Pinpoint the cell where the given text exists, returning its [X, Y] midpoint coordinate. 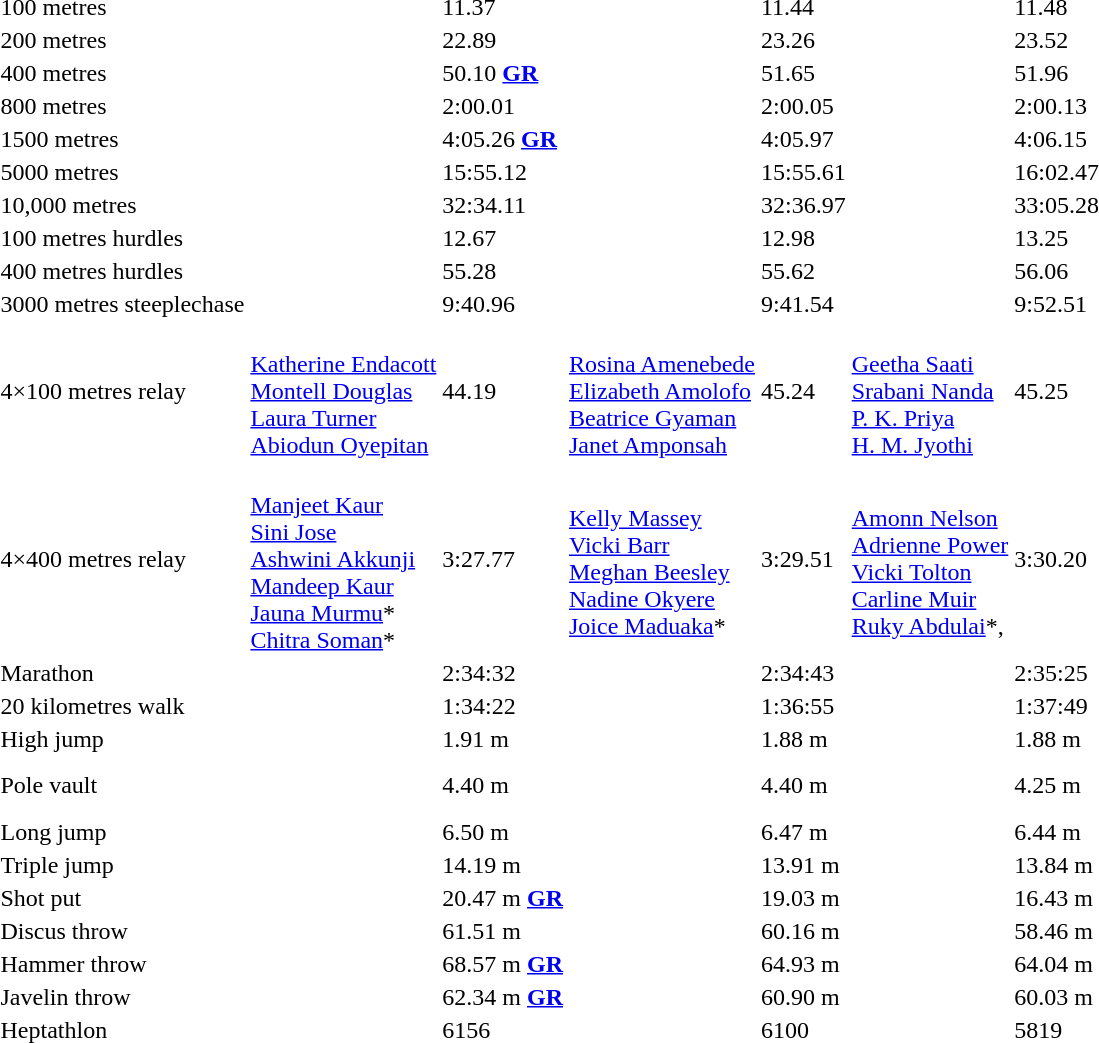
12.67 [503, 238]
1:34:22 [503, 706]
2:00.01 [503, 106]
50.10 GR [503, 73]
14.19 m [503, 865]
3:27.77 [503, 559]
61.51 m [503, 931]
13.91 m [803, 865]
9:40.96 [503, 304]
44.19 [503, 391]
2:34:32 [503, 673]
Katherine EndacottMontell DouglasLaura TurnerAbiodun Oyepitan [344, 391]
Amonn NelsonAdrienne PowerVicki ToltonCarline Muir Ruky Abdulai*, [930, 559]
68.57 m GR [503, 964]
4:05.97 [803, 139]
32:36.97 [803, 205]
6.47 m [803, 832]
2:00.05 [803, 106]
62.34 m GR [503, 997]
Manjeet KaurSini JoseAshwini AkkunjiMandeep KaurJauna Murmu*Chitra Soman* [344, 559]
55.28 [503, 271]
55.62 [803, 271]
6.50 m [503, 832]
32:34.11 [503, 205]
9:41.54 [803, 304]
45.24 [803, 391]
1.91 m [503, 739]
22.89 [503, 40]
60.90 m [803, 997]
2:34:43 [803, 673]
12.98 [803, 238]
60.16 m [803, 931]
15:55.12 [503, 172]
23.26 [803, 40]
1:36:55 [803, 706]
1.88 m [803, 739]
15:55.61 [803, 172]
4:05.26 GR [503, 139]
Geetha SaatiSrabani NandaP. K. PriyaH. M. Jyothi [930, 391]
51.65 [803, 73]
3:29.51 [803, 559]
64.93 m [803, 964]
Rosina AmenebedeElizabeth AmolofoBeatrice GyamanJanet Amponsah [662, 391]
20.47 m GR [503, 898]
19.03 m [803, 898]
Kelly MasseyVicki BarrMeghan BeesleyNadine OkyereJoice Maduaka* [662, 559]
